For the text-containing cell, return its midpoint in [x, y] coordinate format. 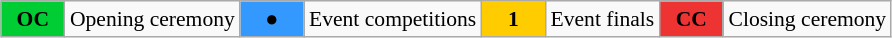
1 [513, 19]
● [272, 19]
OC [33, 19]
Event competitions [392, 19]
CC [691, 19]
Event finals [602, 19]
Closing ceremony [807, 19]
Opening ceremony [152, 19]
